Pinpoint the cell where the given text exists, returning its (x, y) midpoint coordinate. 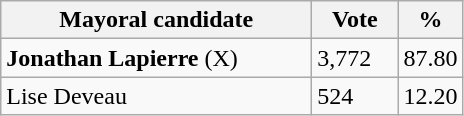
87.80 (430, 58)
Vote (355, 20)
Lise Deveau (156, 96)
524 (355, 96)
Mayoral candidate (156, 20)
% (430, 20)
12.20 (430, 96)
Jonathan Lapierre (X) (156, 58)
3,772 (355, 58)
